From the cell containing the given text, extract its center point as (X, Y) coordinate. 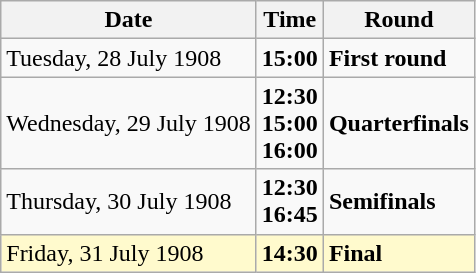
Round (398, 20)
Thursday, 30 July 1908 (129, 202)
15:00 (290, 58)
Friday, 31 July 1908 (129, 253)
Wednesday, 29 July 1908 (129, 123)
Tuesday, 28 July 1908 (129, 58)
14:30 (290, 253)
Date (129, 20)
First round (398, 58)
12:3016:45 (290, 202)
Time (290, 20)
Final (398, 253)
Semifinals (398, 202)
Quarterfinals (398, 123)
12:3015:0016:00 (290, 123)
